Detect which cell encompasses the target text, then output its (X, Y) center coordinate. 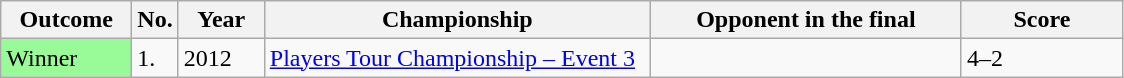
4–2 (1042, 58)
Score (1042, 20)
2012 (221, 58)
Outcome (66, 20)
Winner (66, 58)
No. (155, 20)
Players Tour Championship – Event 3 (457, 58)
Opponent in the final (806, 20)
Year (221, 20)
1. (155, 58)
Championship (457, 20)
